Scan for the cell matching the given text and deliver its [x, y] coordinate at center. 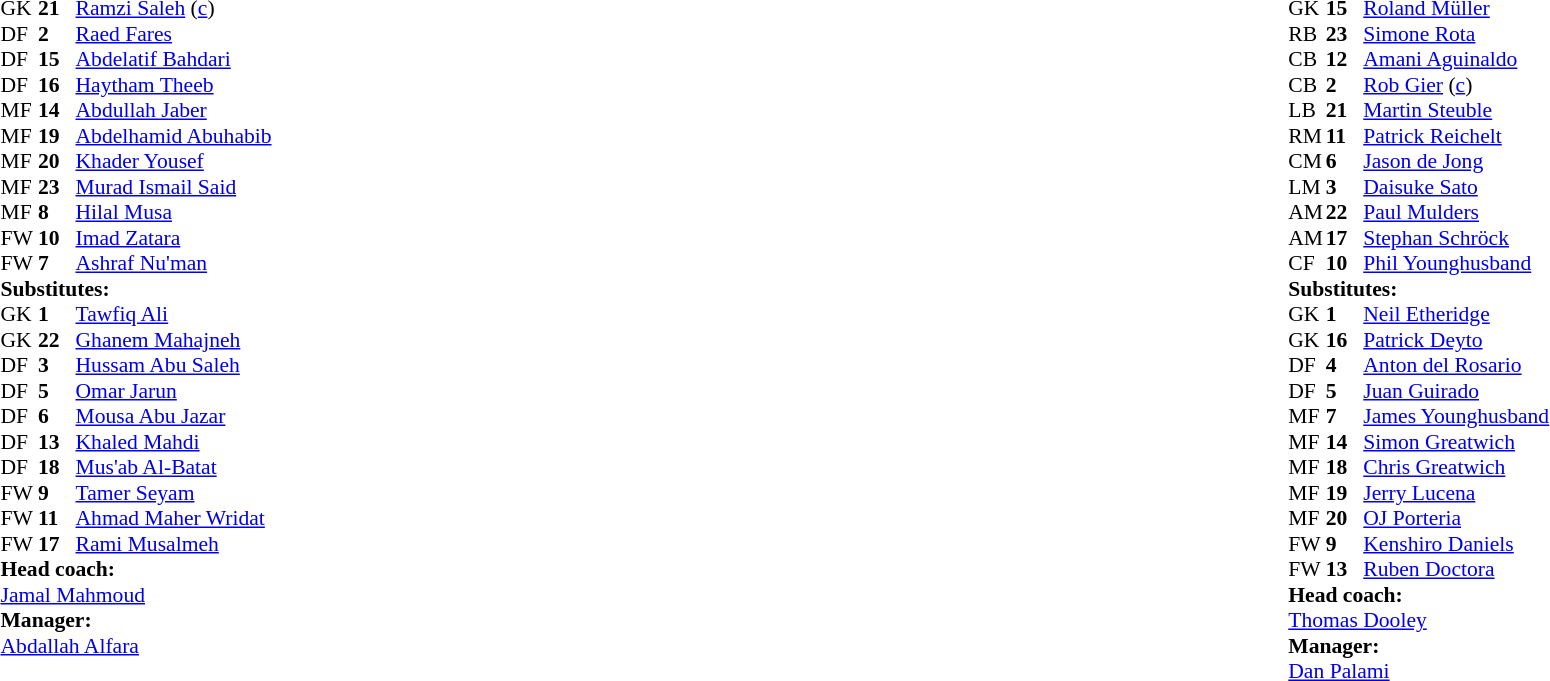
Thomas Dooley [1418, 621]
RM [1307, 136]
Tawfiq Ali [174, 315]
Kenshiro Daniels [1456, 544]
Abdullah Jaber [174, 111]
Paul Mulders [1456, 213]
12 [1345, 59]
LM [1307, 187]
Abdelhamid Abuhabib [174, 136]
8 [57, 213]
James Younghusband [1456, 417]
Daisuke Sato [1456, 187]
Hussam Abu Saleh [174, 365]
4 [1345, 365]
Stephan Schröck [1456, 238]
Imad Zatara [174, 238]
Mousa Abu Jazar [174, 417]
Jamal Mahmoud [136, 595]
Tamer Seyam [174, 493]
Ashraf Nu'man [174, 263]
OJ Porteria [1456, 519]
Anton del Rosario [1456, 365]
21 [1345, 111]
Hilal Musa [174, 213]
15 [57, 59]
Amani Aguinaldo [1456, 59]
CM [1307, 161]
Simon Greatwich [1456, 442]
Raed Fares [174, 34]
RB [1307, 34]
Chris Greatwich [1456, 467]
Jason de Jong [1456, 161]
Jerry Lucena [1456, 493]
Omar Jarun [174, 391]
Mus'ab Al-Batat [174, 467]
Ruben Doctora [1456, 569]
LB [1307, 111]
Abdallah Alfara [136, 646]
Rami Musalmeh [174, 544]
Juan Guirado [1456, 391]
Patrick Deyto [1456, 340]
Khader Yousef [174, 161]
Ahmad Maher Wridat [174, 519]
Simone Rota [1456, 34]
Patrick Reichelt [1456, 136]
Neil Etheridge [1456, 315]
Martin Steuble [1456, 111]
Abdelatif Bahdari [174, 59]
Khaled Mahdi [174, 442]
Murad Ismail Said [174, 187]
Phil Younghusband [1456, 263]
CF [1307, 263]
Ghanem Mahajneh [174, 340]
Haytham Theeb [174, 85]
Rob Gier (c) [1456, 85]
